Output the (X, Y) coordinate of the center of the cell containing the given text.  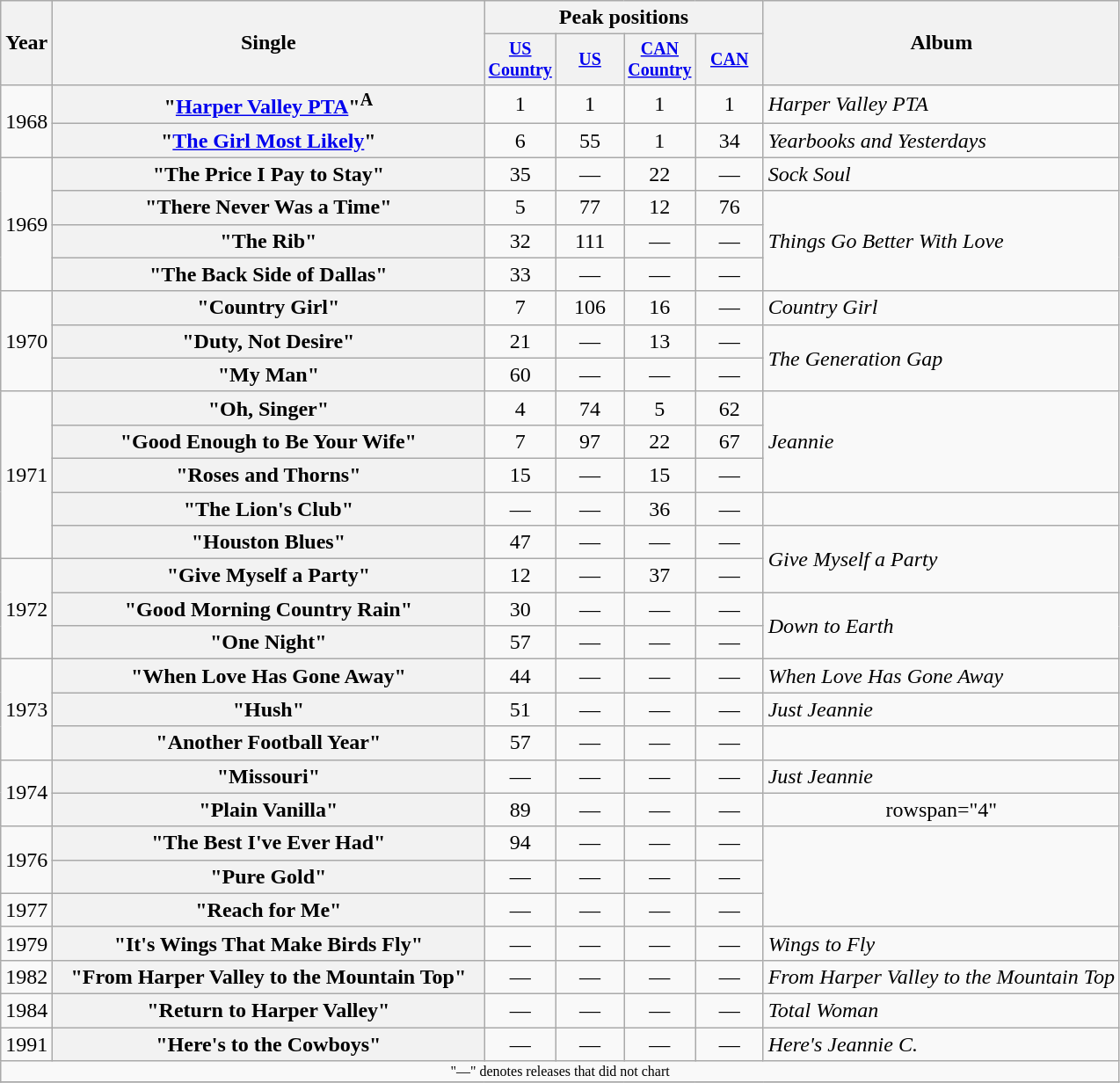
62 (730, 408)
89 (520, 810)
Give Myself a Party (941, 559)
"Here's to the Cowboys" (269, 1044)
36 (660, 509)
US (591, 60)
"From Harper Valley to the Mountain Top" (269, 977)
"The Back Side of Dallas" (269, 274)
67 (730, 441)
Things Go Better With Love (941, 241)
"When Love Has Gone Away" (269, 676)
77 (591, 207)
rowspan="4" (941, 810)
21 (520, 341)
CAN (730, 60)
106 (591, 308)
30 (520, 609)
"It's Wings That Make Birds Fly" (269, 943)
"Reach for Me" (269, 910)
16 (660, 308)
13 (660, 341)
35 (520, 174)
1982 (26, 977)
1973 (26, 709)
Wings to Fly (941, 943)
"One Night" (269, 643)
"Harper Valley PTA"A (269, 104)
The Generation Gap (941, 358)
1977 (26, 910)
Album (941, 43)
1979 (26, 943)
94 (520, 843)
"The Best I've Ever Had" (269, 843)
Yearbooks and Yesterdays (941, 141)
"My Man" (269, 374)
1976 (26, 860)
76 (730, 207)
"Good Enough to Be Your Wife" (269, 441)
"—" denotes releases that did not chart (561, 1072)
37 (660, 576)
"Another Football Year" (269, 743)
60 (520, 374)
CAN Country (660, 60)
1970 (26, 341)
74 (591, 408)
"Missouri" (269, 776)
Total Woman (941, 1010)
6 (520, 141)
"Return to Harper Valley" (269, 1010)
"Oh, Singer" (269, 408)
47 (520, 542)
"Plain Vanilla" (269, 810)
34 (730, 141)
Single (269, 43)
44 (520, 676)
Peak positions (624, 18)
51 (520, 709)
55 (591, 141)
111 (591, 241)
"Hush" (269, 709)
"Country Girl" (269, 308)
1974 (26, 793)
1969 (26, 224)
Country Girl (941, 308)
"Duty, Not Desire" (269, 341)
"The Rib" (269, 241)
Year (26, 43)
1972 (26, 609)
1968 (26, 121)
From Harper Valley to the Mountain Top (941, 977)
Sock Soul (941, 174)
4 (520, 408)
When Love Has Gone Away (941, 676)
32 (520, 241)
"Give Myself a Party" (269, 576)
"Pure Gold" (269, 876)
"The Price I Pay to Stay" (269, 174)
Here's Jeannie C. (941, 1044)
33 (520, 274)
"The Lion's Club" (269, 509)
"Houston Blues" (269, 542)
Jeannie (941, 441)
Harper Valley PTA (941, 104)
Down to Earth (941, 626)
1971 (26, 475)
US Country (520, 60)
1991 (26, 1044)
"There Never Was a Time" (269, 207)
"The Girl Most Likely" (269, 141)
"Roses and Thorns" (269, 475)
"Good Morning Country Rain" (269, 609)
1984 (26, 1010)
97 (591, 441)
